Scan for the cell matching the given text and deliver its [x, y] coordinate at center. 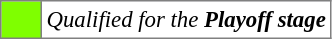
Qualified for the Playoff stage [186, 20]
